Pinpoint the cell where the given text exists, returning its [X, Y] midpoint coordinate. 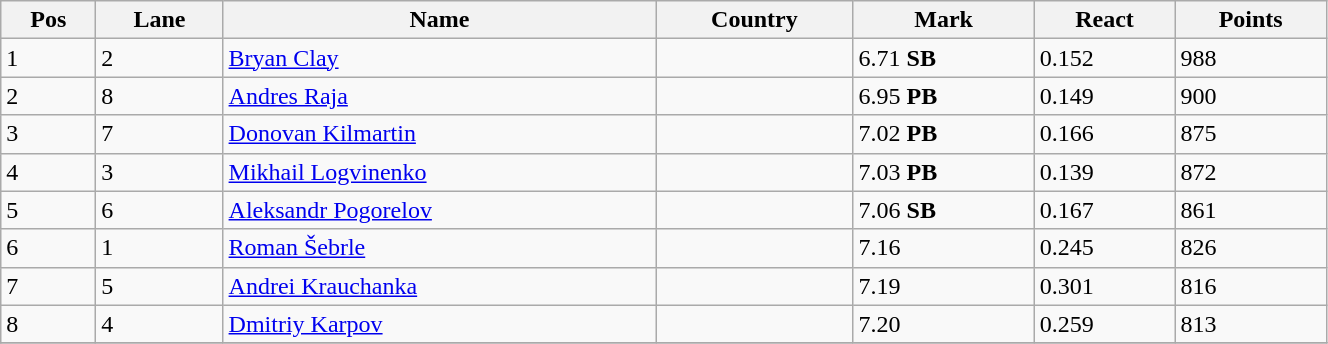
Donovan Kilmartin [440, 134]
0.152 [1104, 58]
React [1104, 20]
Pos [48, 20]
Roman Šebrle [440, 248]
813 [1251, 324]
7.20 [944, 324]
988 [1251, 58]
Dmitriy Karpov [440, 324]
Lane [160, 20]
Country [754, 20]
0.259 [1104, 324]
Mikhail Logvinenko [440, 172]
861 [1251, 210]
Andres Raja [440, 96]
Name [440, 20]
Aleksandr Pogorelov [440, 210]
0.167 [1104, 210]
872 [1251, 172]
6.71 SB [944, 58]
7.06 SB [944, 210]
826 [1251, 248]
7.16 [944, 248]
7.03 PB [944, 172]
Mark [944, 20]
Points [1251, 20]
0.139 [1104, 172]
0.149 [1104, 96]
7.02 PB [944, 134]
816 [1251, 286]
875 [1251, 134]
0.245 [1104, 248]
0.301 [1104, 286]
0.166 [1104, 134]
900 [1251, 96]
Bryan Clay [440, 58]
6.95 PB [944, 96]
Andrei Krauchanka [440, 286]
7.19 [944, 286]
